Return [X, Y] of the center of cell containing provided text 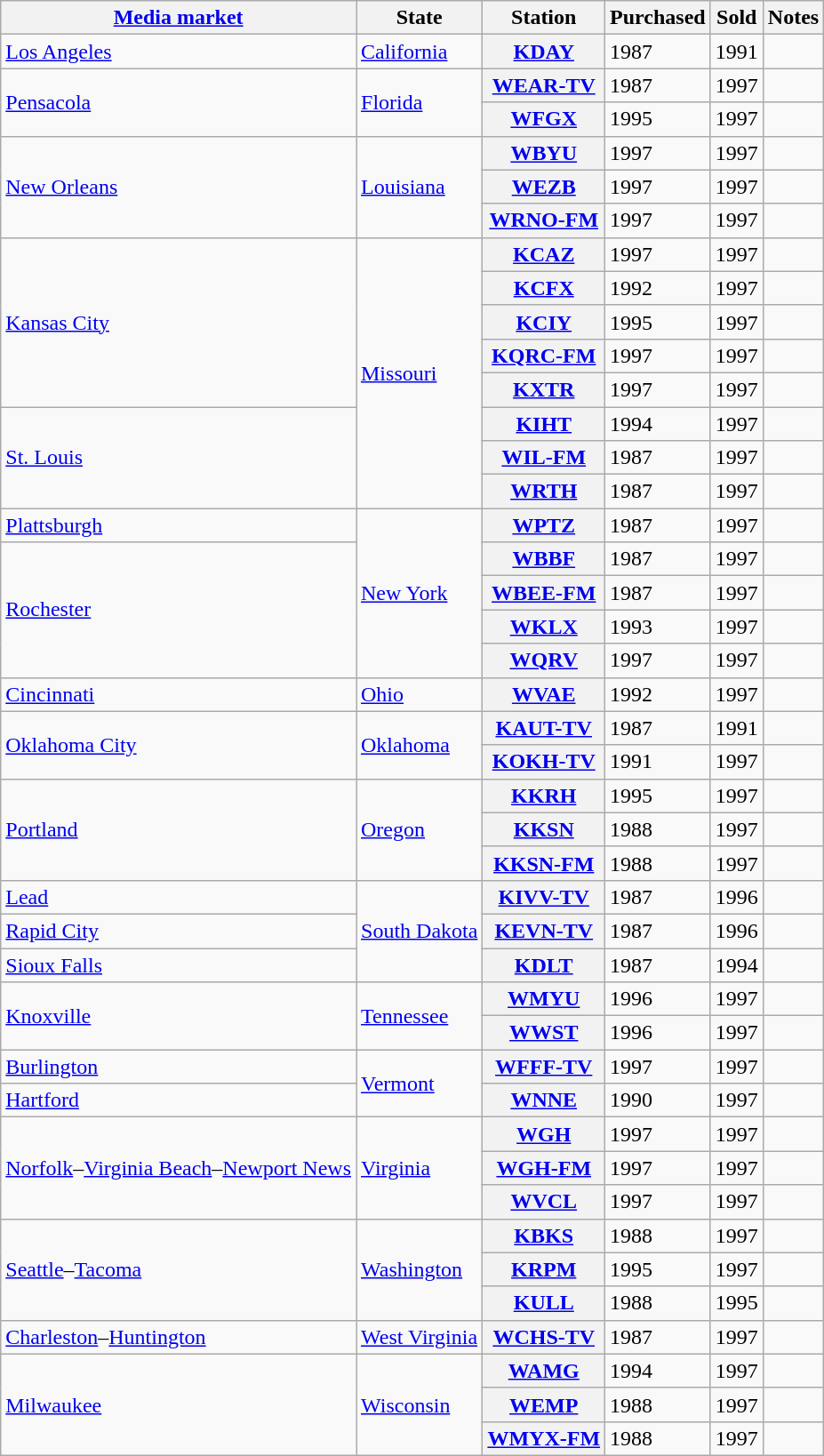
State [419, 18]
Purchased [658, 18]
WEMP [544, 1404]
WVAE [544, 694]
Los Angeles [179, 52]
Norfolk–Virginia Beach–Newport News [179, 1168]
WEZB [544, 187]
Rochester [179, 610]
Station [544, 18]
KDLT [544, 964]
KKRH [544, 796]
KDAY [544, 52]
KCFX [544, 288]
KEVN-TV [544, 931]
St. Louis [179, 458]
Wisconsin [419, 1404]
KCAZ [544, 254]
KBKS [544, 1236]
KRPM [544, 1269]
WIL-FM [544, 458]
Pensacola [179, 102]
Sioux Falls [179, 964]
Notes [793, 18]
WBBF [544, 559]
Tennessee [419, 1016]
WAMG [544, 1371]
Seattle–Tacoma [179, 1269]
Washington [419, 1269]
1993 [658, 627]
1990 [658, 1100]
Kansas City [179, 322]
Florida [419, 102]
Charleston–Huntington [179, 1337]
KIVV-TV [544, 897]
WFFF-TV [544, 1067]
Hartford [179, 1100]
WFGX [544, 119]
Oklahoma [419, 745]
KXTR [544, 389]
KQRC-FM [544, 356]
WGH [544, 1134]
Milwaukee [179, 1404]
WWST [544, 1033]
KKSN [544, 829]
WGH-FM [544, 1168]
KCIY [544, 322]
Cincinnati [179, 694]
KOKH-TV [544, 762]
Burlington [179, 1067]
WMYU [544, 999]
Portland [179, 829]
WMYX-FM [544, 1438]
Oklahoma City [179, 745]
KULL [544, 1303]
Louisiana [419, 187]
WNNE [544, 1100]
Virginia [419, 1168]
Oregon [419, 829]
South Dakota [419, 931]
Knoxville [179, 1016]
WRTH [544, 492]
Sold [736, 18]
West Virginia [419, 1337]
California [419, 52]
KKSN-FM [544, 863]
Media market [179, 18]
Plattsburgh [179, 525]
New York [419, 593]
WQRV [544, 660]
WPTZ [544, 525]
WBYU [544, 153]
WCHS-TV [544, 1337]
Rapid City [179, 931]
KAUT-TV [544, 728]
WRNO-FM [544, 220]
Ohio [419, 694]
KIHT [544, 424]
WBEE-FM [544, 593]
Vermont [419, 1084]
Lead [179, 897]
WKLX [544, 627]
WEAR-TV [544, 85]
New Orleans [179, 187]
WVCL [544, 1202]
Missouri [419, 372]
